Detect which cell encompasses the target text, then output its [X, Y] center coordinate. 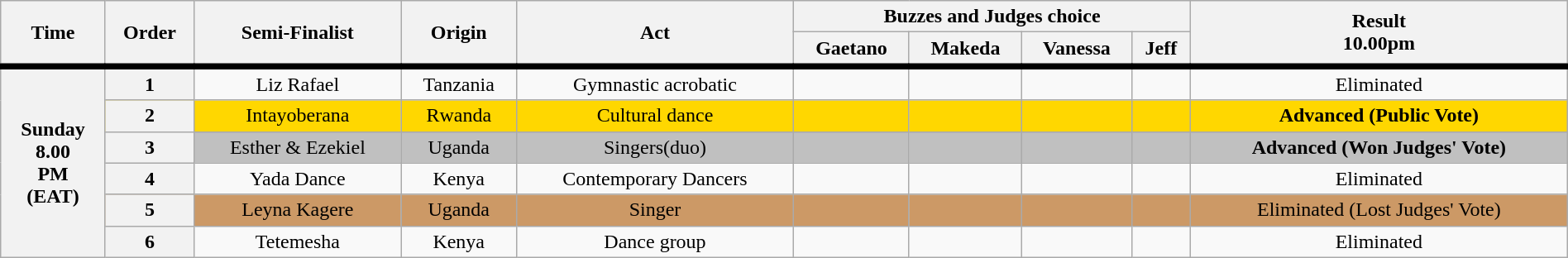
Time [53, 33]
3 [149, 147]
Leyna Kagere [298, 210]
Jeff [1161, 50]
Origin [458, 33]
Dance group [655, 241]
6 [149, 241]
Contemporary Dancers [655, 179]
Sunday8.00PM(EAT) [53, 162]
Yada Dance [298, 179]
Semi-Finalist [298, 33]
Gaetano [852, 50]
Rwanda [458, 116]
4 [149, 179]
2 [149, 116]
Vanessa [1077, 50]
Cultural dance [655, 116]
Order [149, 33]
Tetemesha [298, 241]
Result10.00pm [1379, 33]
1 [149, 83]
Advanced (Public Vote) [1379, 116]
Buzzes and Judges choice [992, 17]
Makeda [965, 50]
Tanzania [458, 83]
Advanced (Won Judges' Vote) [1379, 147]
Eliminated (Lost Judges' Vote) [1379, 210]
Intayoberana [298, 116]
Act [655, 33]
Singers(duo) [655, 147]
Gymnastic acrobatic [655, 83]
Singer [655, 210]
5 [149, 210]
Esther & Ezekiel [298, 147]
Liz Rafael [298, 83]
